Scan for the cell matching the given text and deliver its [x, y] coordinate at center. 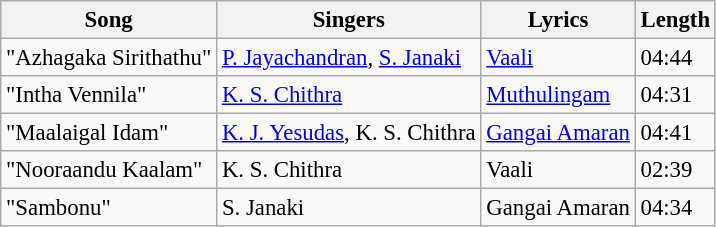
Singers [349, 20]
02:39 [675, 170]
"Nooraandu Kaalam" [109, 170]
Length [675, 20]
04:44 [675, 58]
S. Janaki [349, 208]
Lyrics [558, 20]
K. J. Yesudas, K. S. Chithra [349, 133]
P. Jayachandran, S. Janaki [349, 58]
04:41 [675, 133]
"Sambonu" [109, 208]
Muthulingam [558, 95]
"Maalaigal Idam" [109, 133]
04:31 [675, 95]
04:34 [675, 208]
"Intha Vennila" [109, 95]
"Azhagaka Sirithathu" [109, 58]
Song [109, 20]
